Locate the cell with the specified text and output its [x, y] center coordinate. 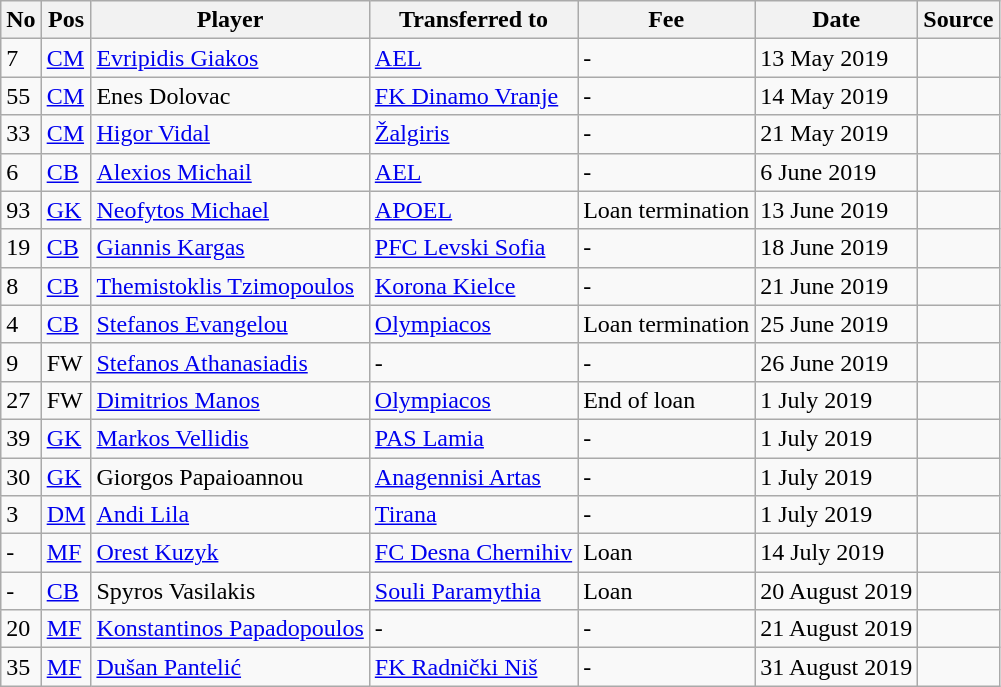
Anagennisi Artas [473, 477]
21 June 2019 [836, 286]
26 June 2019 [836, 362]
Dimitrios Manos [230, 400]
Žalgiris [473, 134]
Source [958, 20]
FK Radnički Niš [473, 667]
3 [21, 515]
Neofytos Michael [230, 210]
DM [66, 515]
APOEL [473, 210]
Date [836, 20]
Giannis Kargas [230, 248]
18 June 2019 [836, 248]
Higor Vidal [230, 134]
FK Dinamo Vranje [473, 96]
21 August 2019 [836, 629]
End of loan [666, 400]
Orest Kuzyk [230, 553]
93 [21, 210]
19 [21, 248]
39 [21, 438]
Dušan Pantelić [230, 667]
21 May 2019 [836, 134]
Andi Lila [230, 515]
7 [21, 58]
35 [21, 667]
6 June 2019 [836, 172]
Player [230, 20]
30 [21, 477]
Transferred to [473, 20]
Alexios Michail [230, 172]
14 May 2019 [836, 96]
9 [21, 362]
14 July 2019 [836, 553]
Konstantinos Papadopoulos [230, 629]
13 May 2019 [836, 58]
25 June 2019 [836, 324]
No [21, 20]
Souli Paramythia [473, 591]
Evripidis Giakos [230, 58]
4 [21, 324]
8 [21, 286]
Stefanos Evangelou [230, 324]
6 [21, 172]
Korona Kielce [473, 286]
33 [21, 134]
20 [21, 629]
PAS Lamia [473, 438]
Fee [666, 20]
13 June 2019 [836, 210]
31 August 2019 [836, 667]
27 [21, 400]
20 August 2019 [836, 591]
Spyros Vasilakis [230, 591]
Enes Dolovac [230, 96]
FC Desna Chernihiv [473, 553]
PFC Levski Sofia [473, 248]
Markos Vellidis [230, 438]
Pos [66, 20]
55 [21, 96]
Themistoklis Tzimopoulos [230, 286]
Stefanos Athanasiadis [230, 362]
Tirana [473, 515]
Giorgos Papaioannou [230, 477]
